Return the [x, y] coordinate for the center point of the cell that contains the specified text.  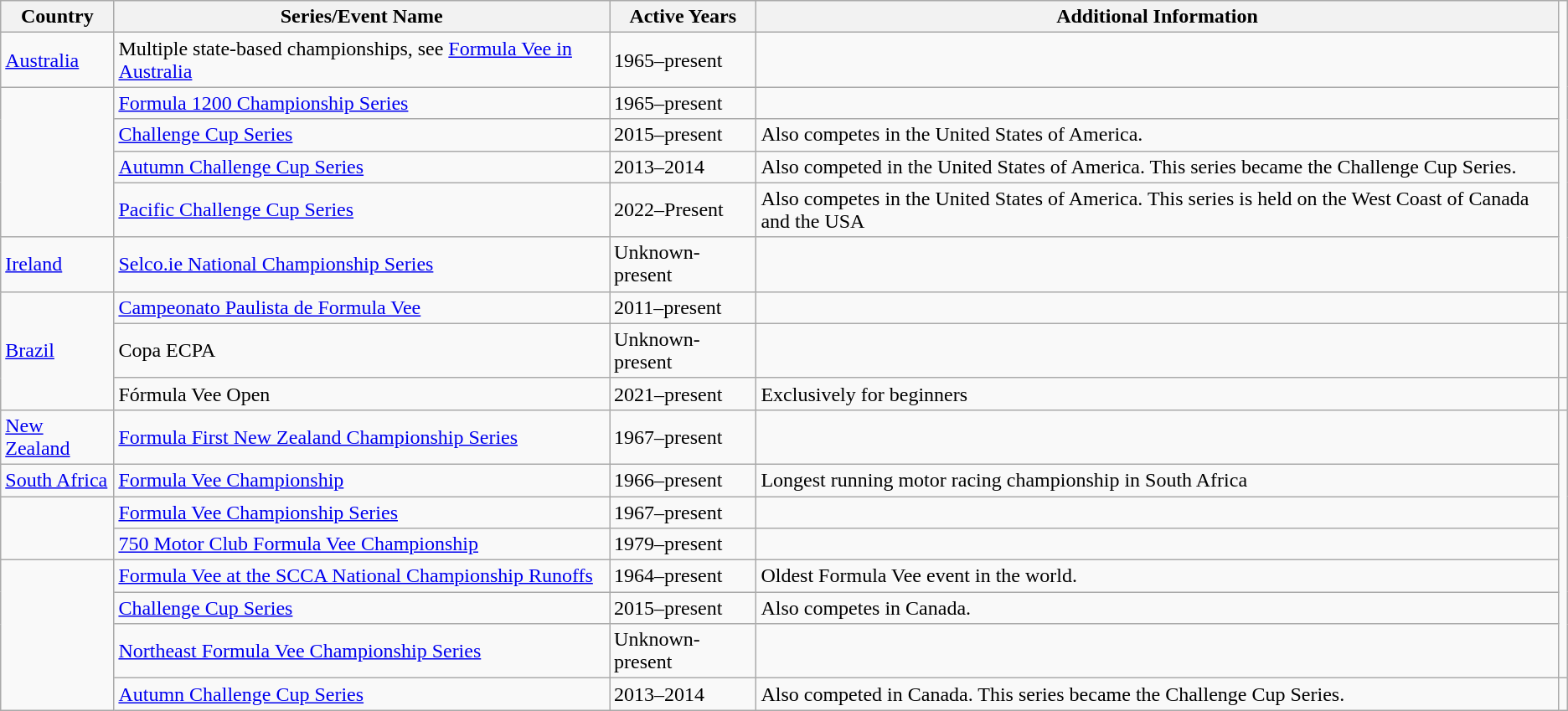
Active Years [683, 17]
2021–present [683, 394]
Brazil [57, 350]
Copa ECPA [362, 350]
Also competed in the United States of America. This series became the Challenge Cup Series. [1158, 167]
Additional Information [1158, 17]
1979–present [683, 544]
Selco.ie National Championship Series [362, 265]
Series/Event Name [362, 17]
2022–Present [683, 209]
Also competes in the United States of America. This series is held on the West Coast of Canada and the USA [1158, 209]
Multiple state-based championships, see Formula Vee in Australia [362, 60]
Also competed in Canada. This series became the Challenge Cup Series. [1158, 694]
Pacific Challenge Cup Series [362, 209]
Oldest Formula Vee event in the world. [1158, 576]
Formula Vee Championship Series [362, 512]
1964–present [683, 576]
Also competes in the United States of America. [1158, 135]
Australia [57, 60]
Also competes in Canada. [1158, 608]
South Africa [57, 480]
Formula Vee at the SCCA National Championship Runoffs [362, 576]
Exclusively for beginners [1158, 394]
Formula 1200 Championship Series [362, 103]
Northeast Formula Vee Championship Series [362, 652]
Fórmula Vee Open [362, 394]
New Zealand [57, 437]
Formula First New Zealand Championship Series [362, 437]
Formula Vee Championship [362, 480]
750 Motor Club Formula Vee Championship [362, 544]
Ireland [57, 265]
Country [57, 17]
Campeonato Paulista de Formula Vee [362, 307]
2011–present [683, 307]
1966–present [683, 480]
Longest running motor racing championship in South Africa [1158, 480]
